Return the [x, y] coordinate for the center point of the cell that contains the specified text.  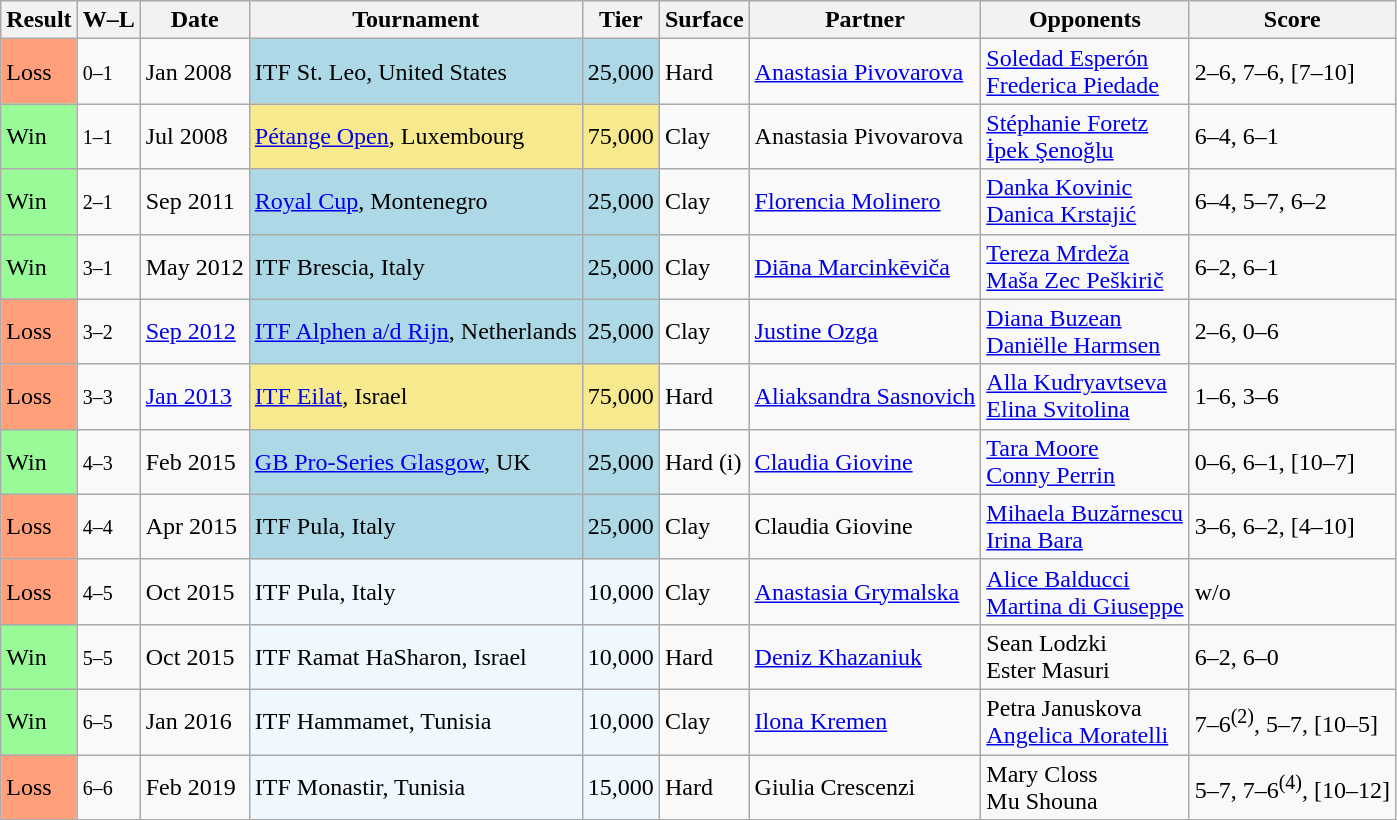
Apr 2015 [194, 526]
Danka Kovinic Danica Krstajić [1085, 202]
Florencia Molinero [865, 202]
2–6, 0–6 [1292, 332]
6–2, 6–0 [1292, 656]
4–5 [108, 592]
Alla Kudryavtseva Elina Svitolina [1085, 396]
Ilona Kremen [865, 722]
Result [39, 20]
Aliaksandra Sasnovich [865, 396]
0–1 [108, 72]
6–4, 5–7, 6–2 [1292, 202]
ITF Ramat HaSharon, Israel [416, 656]
ITF Hammamet, Tunisia [416, 722]
Stéphanie Foretz İpek Şenoğlu [1085, 136]
Deniz Khazaniuk [865, 656]
Sep 2012 [194, 332]
ITF Eilat, Israel [416, 396]
6–2, 6–1 [1292, 266]
5–7, 7–6(4), [10–12] [1292, 786]
Pétange Open, Luxembourg [416, 136]
Sean Lodzki Ester Masuri [1085, 656]
Alice Balducci Martina di Giuseppe [1085, 592]
Date [194, 20]
2–6, 7–6, [7–10] [1292, 72]
Feb 2019 [194, 786]
Mihaela Buzărnescu Irina Bara [1085, 526]
Jan 2016 [194, 722]
3–3 [108, 396]
7–6(2), 5–7, [10–5] [1292, 722]
Sep 2011 [194, 202]
w/o [1292, 592]
2–1 [108, 202]
Surface [704, 20]
3–6, 6–2, [4–10] [1292, 526]
May 2012 [194, 266]
Tournament [416, 20]
Anastasia Grymalska [865, 592]
6–6 [108, 786]
Tara Moore Conny Perrin [1085, 462]
3–2 [108, 332]
Diana Buzean Daniëlle Harmsen [1085, 332]
4–3 [108, 462]
1–6, 3–6 [1292, 396]
Giulia Crescenzi [865, 786]
ITF Monastir, Tunisia [416, 786]
Tier [620, 20]
5–5 [108, 656]
Mary Closs Mu Shouna [1085, 786]
15,000 [620, 786]
GB Pro-Series Glasgow, UK [416, 462]
Royal Cup, Montenegro [416, 202]
Petra Januskova Angelica Moratelli [1085, 722]
ITF Alphen a/d Rijn, Netherlands [416, 332]
Soledad Esperón Frederica Piedade [1085, 72]
3–1 [108, 266]
Hard (i) [704, 462]
W–L [108, 20]
Justine Ozga [865, 332]
Diāna Marcinkēviča [865, 266]
ITF Brescia, Italy [416, 266]
Score [1292, 20]
Feb 2015 [194, 462]
Jan 2008 [194, 72]
0–6, 6–1, [10–7] [1292, 462]
6–4, 6–1 [1292, 136]
4–4 [108, 526]
ITF St. Leo, United States [416, 72]
1–1 [108, 136]
6–5 [108, 722]
Tereza Mrdeža Maša Zec Peškirič [1085, 266]
Opponents [1085, 20]
Partner [865, 20]
Jul 2008 [194, 136]
Jan 2013 [194, 396]
